Search for the cell housing the specified text and yield its (X, Y) center coordinate. 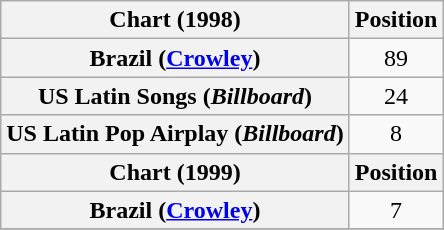
24 (396, 96)
8 (396, 134)
7 (396, 210)
Chart (1998) (175, 20)
US Latin Pop Airplay (Billboard) (175, 134)
Chart (1999) (175, 172)
89 (396, 58)
US Latin Songs (Billboard) (175, 96)
